Return (X, Y) of the center of cell containing provided text 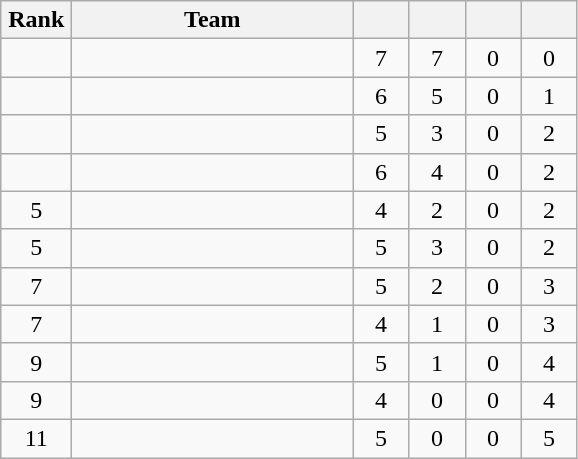
Rank (36, 20)
Team (212, 20)
11 (36, 438)
